Return [x, y] of the center of cell containing provided text 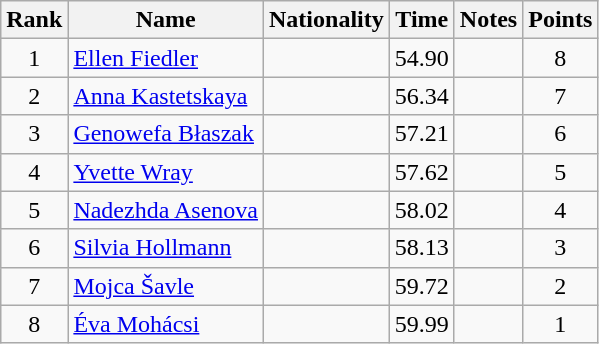
58.02 [422, 210]
Silvia Hollmann [166, 248]
57.62 [422, 172]
Anna Kastetskaya [166, 96]
Mojca Šavle [166, 286]
Time [422, 20]
Notes [488, 20]
Name [166, 20]
Genowefa Błaszak [166, 134]
59.99 [422, 324]
57.21 [422, 134]
Ellen Fiedler [166, 58]
56.34 [422, 96]
Nadezhda Asenova [166, 210]
Nationality [327, 20]
59.72 [422, 286]
Éva Mohácsi [166, 324]
Points [560, 20]
Yvette Wray [166, 172]
54.90 [422, 58]
58.13 [422, 248]
Rank [34, 20]
